Find where the given text appears and provide that cell's center as (x, y) coordinate. 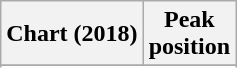
Chart (2018) (72, 34)
Peak position (189, 34)
